Provide the (x, y) coordinate of the cell's center where the given text is located.  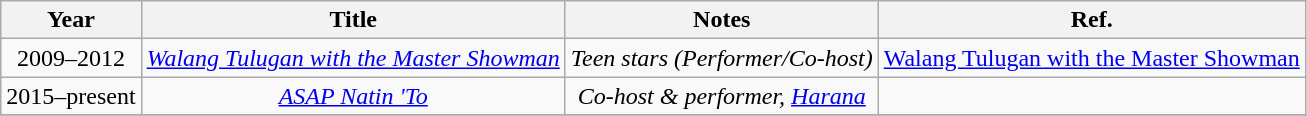
2009–2012 (71, 58)
Teen stars (Performer/Co-host) (722, 58)
Ref. (1092, 20)
Co-host & performer, Harana (722, 96)
Year (71, 20)
2015–present (71, 96)
Title (353, 20)
Notes (722, 20)
ASAP Natin 'To (353, 96)
